For the text-containing cell, return its midpoint in [X, Y] coordinate format. 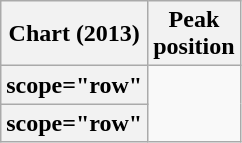
Chart (2013) [74, 34]
Peakposition [194, 34]
